Extract the (X, Y) coordinate from the center of the cell holding the provided text.  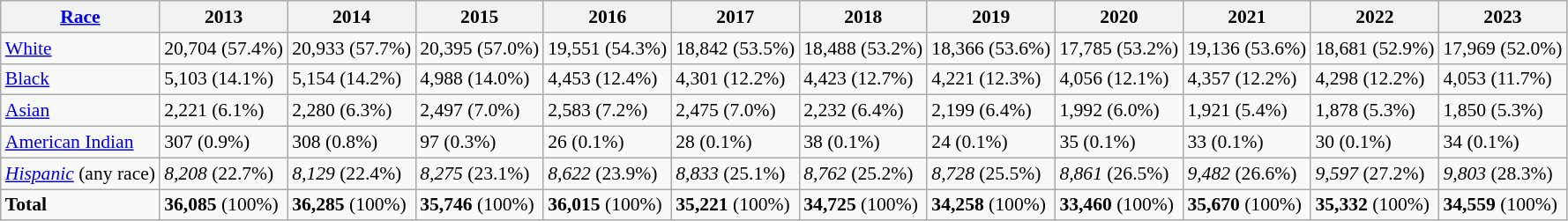
2,475 (7.0%) (735, 111)
2,221 (6.1%) (224, 111)
2,497 (7.0%) (480, 111)
33,460 (100%) (1118, 205)
American Indian (80, 143)
Asian (80, 111)
8,208 (22.7%) (224, 173)
4,053 (11.7%) (1503, 79)
8,728 (25.5%) (991, 173)
2,232 (6.4%) (862, 111)
8,762 (25.2%) (862, 173)
2018 (862, 17)
20,933 (57.7%) (351, 48)
8,275 (23.1%) (480, 173)
2015 (480, 17)
18,366 (53.6%) (991, 48)
36,015 (100%) (607, 205)
97 (0.3%) (480, 143)
8,833 (25.1%) (735, 173)
9,597 (27.2%) (1374, 173)
2013 (224, 17)
19,551 (54.3%) (607, 48)
34,258 (100%) (991, 205)
35,746 (100%) (480, 205)
24 (0.1%) (991, 143)
2,583 (7.2%) (607, 111)
308 (0.8%) (351, 143)
35,332 (100%) (1374, 205)
2016 (607, 17)
20,395 (57.0%) (480, 48)
4,301 (12.2%) (735, 79)
4,357 (12.2%) (1247, 79)
8,861 (26.5%) (1118, 173)
4,056 (12.1%) (1118, 79)
26 (0.1%) (607, 143)
4,221 (12.3%) (991, 79)
2021 (1247, 17)
33 (0.1%) (1247, 143)
4,453 (12.4%) (607, 79)
Hispanic (any race) (80, 173)
2020 (1118, 17)
2014 (351, 17)
17,969 (52.0%) (1503, 48)
Black (80, 79)
36,085 (100%) (224, 205)
34,725 (100%) (862, 205)
2017 (735, 17)
1,878 (5.3%) (1374, 111)
9,482 (26.6%) (1247, 173)
5,103 (14.1%) (224, 79)
35 (0.1%) (1118, 143)
4,423 (12.7%) (862, 79)
White (80, 48)
2022 (1374, 17)
18,681 (52.9%) (1374, 48)
4,988 (14.0%) (480, 79)
307 (0.9%) (224, 143)
5,154 (14.2%) (351, 79)
2,199 (6.4%) (991, 111)
36,285 (100%) (351, 205)
8,622 (23.9%) (607, 173)
18,842 (53.5%) (735, 48)
20,704 (57.4%) (224, 48)
30 (0.1%) (1374, 143)
35,670 (100%) (1247, 205)
34,559 (100%) (1503, 205)
28 (0.1%) (735, 143)
35,221 (100%) (735, 205)
2019 (991, 17)
8,129 (22.4%) (351, 173)
38 (0.1%) (862, 143)
2023 (1503, 17)
2,280 (6.3%) (351, 111)
4,298 (12.2%) (1374, 79)
9,803 (28.3%) (1503, 173)
Total (80, 205)
17,785 (53.2%) (1118, 48)
34 (0.1%) (1503, 143)
1,921 (5.4%) (1247, 111)
1,992 (6.0%) (1118, 111)
19,136 (53.6%) (1247, 48)
1,850 (5.3%) (1503, 111)
Race (80, 17)
18,488 (53.2%) (862, 48)
